Determine the [X, Y] coordinate at the center of the cell enclosing the given text.  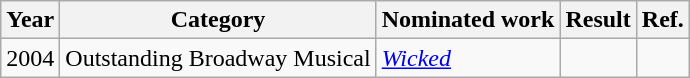
Year [30, 20]
Outstanding Broadway Musical [218, 58]
Category [218, 20]
Nominated work [468, 20]
2004 [30, 58]
Result [598, 20]
Ref. [662, 20]
Wicked [468, 58]
